Locate the cell with the specified text and output its [X, Y] center coordinate. 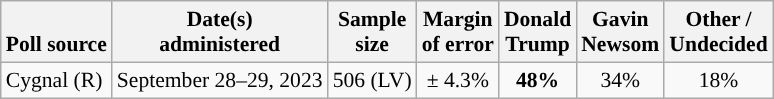
Cygnal (R) [56, 80]
Other /Undecided [718, 32]
Date(s)administered [220, 32]
48% [538, 80]
± 4.3% [458, 80]
Samplesize [372, 32]
18% [718, 80]
506 (LV) [372, 80]
September 28–29, 2023 [220, 80]
34% [620, 80]
Marginof error [458, 32]
DonaldTrump [538, 32]
Poll source [56, 32]
GavinNewsom [620, 32]
